Capture the cell that displays the provided text and extract its (x, y) central coordinate. 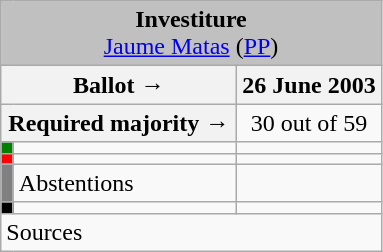
Sources (191, 232)
Required majority → (119, 123)
InvestitureJaume Matas (PP) (191, 34)
26 June 2003 (309, 85)
Ballot → (119, 85)
Abstentions (125, 183)
30 out of 59 (309, 123)
